From the cell containing the given text, extract its center point as (X, Y) coordinate. 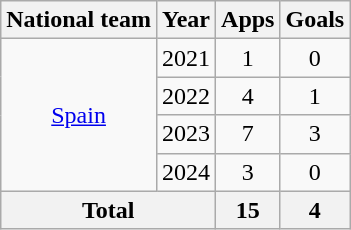
Total (108, 210)
Apps (248, 20)
Year (186, 20)
Spain (79, 115)
7 (248, 134)
2022 (186, 96)
2024 (186, 172)
2023 (186, 134)
National team (79, 20)
Goals (315, 20)
2021 (186, 58)
15 (248, 210)
